Extract the (x, y) coordinate from the center of the cell holding the provided text.  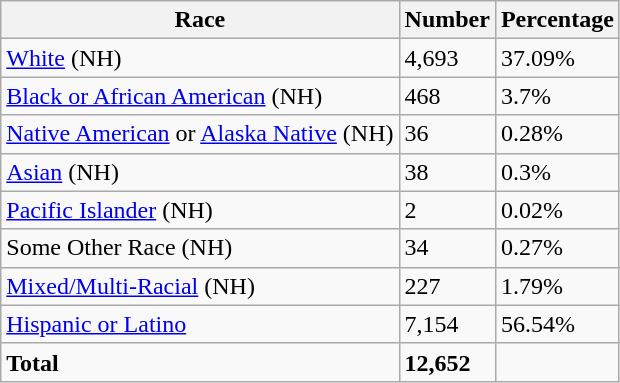
Pacific Islander (NH) (200, 210)
227 (447, 286)
36 (447, 134)
Asian (NH) (200, 172)
0.28% (557, 134)
7,154 (447, 324)
Percentage (557, 20)
Total (200, 362)
34 (447, 248)
0.3% (557, 172)
Race (200, 20)
2 (447, 210)
37.09% (557, 58)
1.79% (557, 286)
3.7% (557, 96)
Native American or Alaska Native (NH) (200, 134)
Some Other Race (NH) (200, 248)
0.27% (557, 248)
White (NH) (200, 58)
Mixed/Multi-Racial (NH) (200, 286)
38 (447, 172)
Hispanic or Latino (200, 324)
4,693 (447, 58)
56.54% (557, 324)
0.02% (557, 210)
468 (447, 96)
Number (447, 20)
12,652 (447, 362)
Black or African American (NH) (200, 96)
